Return [X, Y] of the center of cell containing provided text 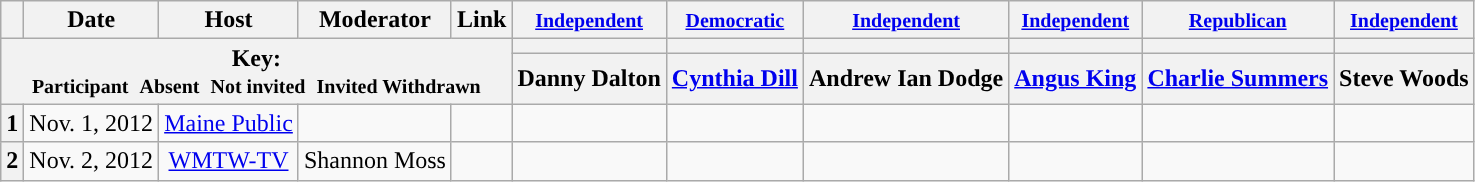
Danny Dalton [589, 78]
WMTW-TV [229, 161]
Charlie Summers [1238, 78]
Republican [1238, 20]
Nov. 1, 2012 [92, 123]
Angus King [1076, 78]
Democratic [734, 20]
Steve Woods [1404, 78]
Moderator [374, 20]
1 [12, 123]
2 [12, 161]
Cynthia Dill [734, 78]
Host [229, 20]
Andrew Ian Dodge [906, 78]
Maine Public [229, 123]
Date [92, 20]
Nov. 2, 2012 [92, 161]
Key: Participant Absent Not invited Invited Withdrawn [256, 72]
Shannon Moss [374, 161]
Link [481, 20]
